Output the (x, y) coordinate of the center of the cell containing the given text.  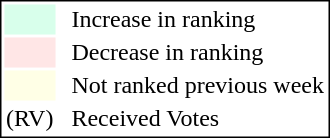
Received Votes (198, 119)
(RV) (29, 119)
Not ranked previous week (198, 85)
Decrease in ranking (198, 53)
Increase in ranking (198, 19)
